Capture the cell that displays the provided text and extract its [x, y] central coordinate. 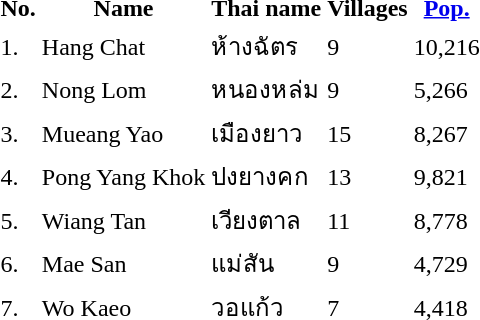
เมืองยาว [266, 133]
เวียงตาล [266, 220]
ห้างฉัตร [266, 46]
ปงยางคก [266, 176]
Hang Chat [123, 46]
11 [368, 220]
15 [368, 133]
แม่สัน [266, 264]
13 [368, 176]
Mae San [123, 264]
Pong Yang Khok [123, 176]
Mueang Yao [123, 133]
Wiang Tan [123, 220]
หนองหล่ม [266, 90]
Nong Lom [123, 90]
